Find where the given text appears and provide that cell's center as [X, Y] coordinate. 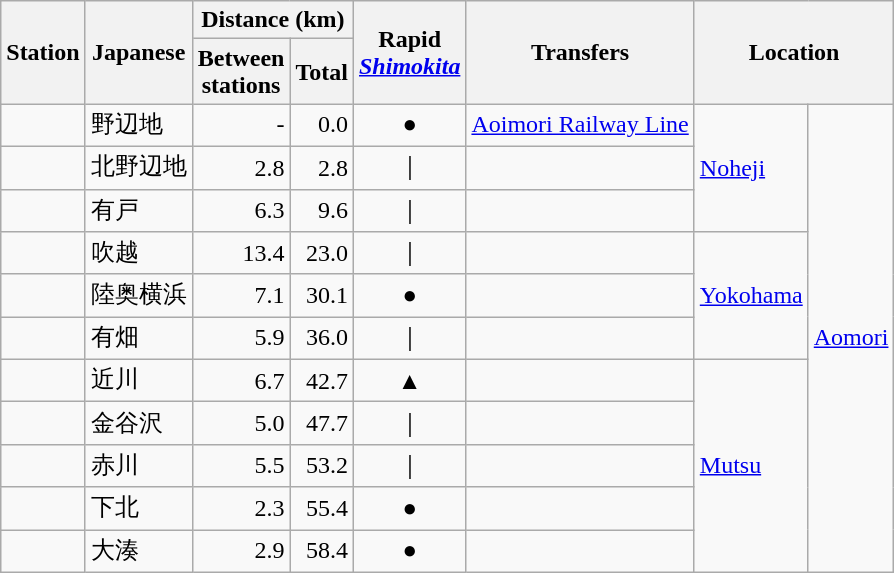
陸奥横浜 [138, 296]
30.1 [322, 296]
Betweenstations [241, 72]
23.0 [322, 254]
5.9 [241, 338]
5.5 [241, 466]
Distance (km) [272, 20]
47.7 [322, 424]
- [241, 126]
7.1 [241, 296]
9.6 [322, 210]
2.3 [241, 508]
6.7 [241, 380]
赤川 [138, 466]
有畑 [138, 338]
Japanese [138, 52]
13.4 [241, 254]
Transfers [580, 52]
Location [794, 52]
Noheji [751, 168]
大湊 [138, 552]
2.9 [241, 552]
42.7 [322, 380]
5.0 [241, 424]
0.0 [322, 126]
金谷沢 [138, 424]
有戸 [138, 210]
36.0 [322, 338]
53.2 [322, 466]
近川 [138, 380]
Mutsu [751, 466]
55.4 [322, 508]
▲ [409, 380]
Total [322, 72]
58.4 [322, 552]
Station [43, 52]
Yokohama [751, 296]
Aomori [851, 338]
北野辺地 [138, 168]
RapidShimokita [409, 52]
Aoimori Railway Line [580, 126]
吹越 [138, 254]
野辺地 [138, 126]
下北 [138, 508]
6.3 [241, 210]
